Extract the (x, y) coordinate from the center of the cell holding the provided text.  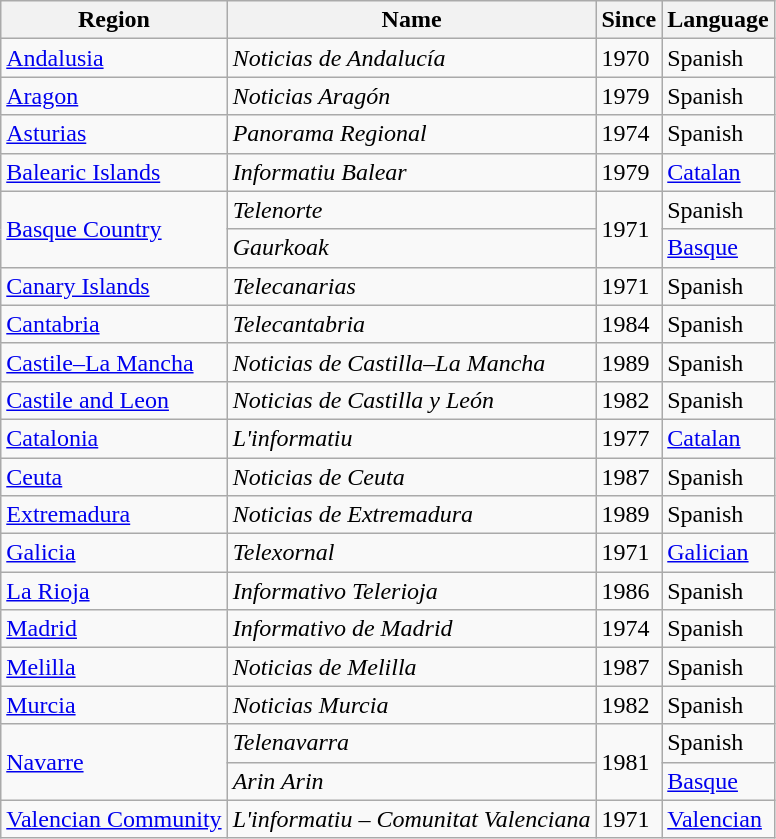
Noticias de Andalucía (412, 58)
Name (412, 20)
Murcia (114, 705)
L'informatiu – Comunitat Valenciana (412, 819)
1986 (629, 591)
Cantabria (114, 324)
Castile and Leon (114, 400)
L'informatiu (412, 438)
Madrid (114, 629)
Gaurkoak (412, 248)
Telenavarra (412, 743)
Noticias de Melilla (412, 667)
Telecanarias (412, 286)
Andalusia (114, 58)
Galician (718, 553)
Valencian Community (114, 819)
Telecantabria (412, 324)
Since (629, 20)
Noticias Aragón (412, 96)
Noticias de Extremadura (412, 515)
Informativo de Madrid (412, 629)
Region (114, 20)
Noticias Murcia (412, 705)
1981 (629, 762)
Noticias de Castilla y León (412, 400)
Panorama Regional (412, 134)
Navarre (114, 762)
Language (718, 20)
1984 (629, 324)
Informativo Telerioja (412, 591)
1977 (629, 438)
Castile–La Mancha (114, 362)
Arin Arin (412, 781)
Melilla (114, 667)
1970 (629, 58)
Galicia (114, 553)
Balearic Islands (114, 172)
Asturias (114, 134)
Ceuta (114, 477)
Canary Islands (114, 286)
Informatiu Balear (412, 172)
Catalonia (114, 438)
Aragon (114, 96)
Valencian (718, 819)
Extremadura (114, 515)
Telenorte (412, 210)
La Rioja (114, 591)
Telexornal (412, 553)
Noticias de Castilla–La Mancha (412, 362)
Basque Country (114, 229)
Noticias de Ceuta (412, 477)
